For the text-containing cell, return its midpoint in (X, Y) coordinate format. 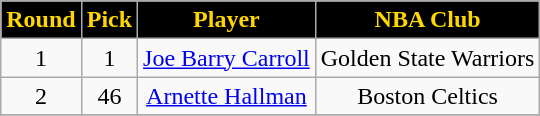
Golden State Warriors (428, 58)
Boston Celtics (428, 96)
Joe Barry Carroll (227, 58)
46 (109, 96)
Round (41, 20)
Player (227, 20)
NBA Club (428, 20)
Pick (109, 20)
Arnette Hallman (227, 96)
2 (41, 96)
